Find where the given text appears and provide that cell's center as [X, Y] coordinate. 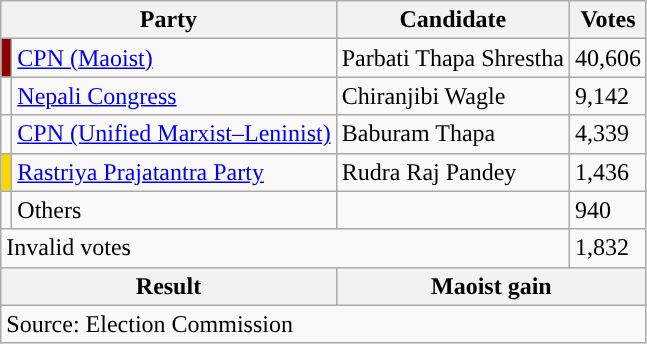
40,606 [608, 58]
Others [174, 210]
Rudra Raj Pandey [452, 172]
Nepali Congress [174, 96]
CPN (Unified Marxist–Leninist) [174, 134]
Maoist gain [491, 286]
Result [168, 286]
Candidate [452, 20]
Parbati Thapa Shrestha [452, 58]
Baburam Thapa [452, 134]
Party [168, 20]
Invalid votes [286, 248]
9,142 [608, 96]
Rastriya Prajatantra Party [174, 172]
1,436 [608, 172]
940 [608, 210]
Source: Election Commission [324, 324]
4,339 [608, 134]
Chiranjibi Wagle [452, 96]
CPN (Maoist) [174, 58]
Votes [608, 20]
1,832 [608, 248]
